Provide the [x, y] coordinate of the cell's center where the given text is located.  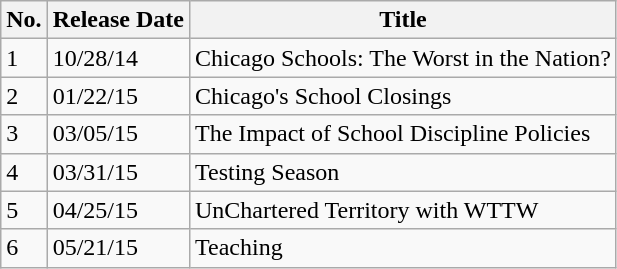
Release Date [118, 20]
UnChartered Territory with WTTW [402, 210]
01/22/15 [118, 96]
03/05/15 [118, 134]
05/21/15 [118, 248]
04/25/15 [118, 210]
Chicago's School Closings [402, 96]
5 [24, 210]
6 [24, 248]
Teaching [402, 248]
3 [24, 134]
10/28/14 [118, 58]
Chicago Schools: The Worst in the Nation? [402, 58]
03/31/15 [118, 172]
2 [24, 96]
4 [24, 172]
Title [402, 20]
No. [24, 20]
1 [24, 58]
The Impact of School Discipline Policies [402, 134]
Testing Season [402, 172]
